Determine the [X, Y] coordinate at the center of the cell enclosing the given text.  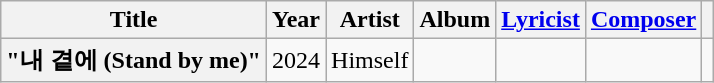
Composer [643, 20]
Himself [370, 60]
"내 곁에 (Stand by me)" [134, 60]
Lyricist [541, 20]
Title [134, 20]
Year [296, 20]
2024 [296, 60]
Album [455, 20]
Artist [370, 20]
